Capture the cell that displays the provided text and extract its [x, y] central coordinate. 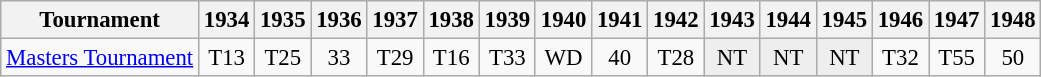
T25 [283, 58]
1943 [732, 20]
T32 [900, 58]
Tournament [100, 20]
1935 [283, 20]
T13 [227, 58]
Masters Tournament [100, 58]
50 [1013, 58]
1945 [844, 20]
1937 [395, 20]
1942 [676, 20]
1947 [957, 20]
1946 [900, 20]
1936 [339, 20]
1944 [788, 20]
33 [339, 58]
T33 [507, 58]
1940 [563, 20]
T28 [676, 58]
WD [563, 58]
T55 [957, 58]
T29 [395, 58]
1934 [227, 20]
1948 [1013, 20]
T16 [451, 58]
1938 [451, 20]
1941 [620, 20]
1939 [507, 20]
40 [620, 58]
